Search for the cell housing the specified text and yield its [X, Y] center coordinate. 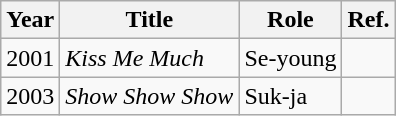
2001 [30, 58]
Kiss Me Much [150, 58]
Se-young [290, 58]
Year [30, 20]
Ref. [368, 20]
Suk-ja [290, 96]
Show Show Show [150, 96]
Title [150, 20]
2003 [30, 96]
Role [290, 20]
